Return (X, Y) of the center of cell containing provided text 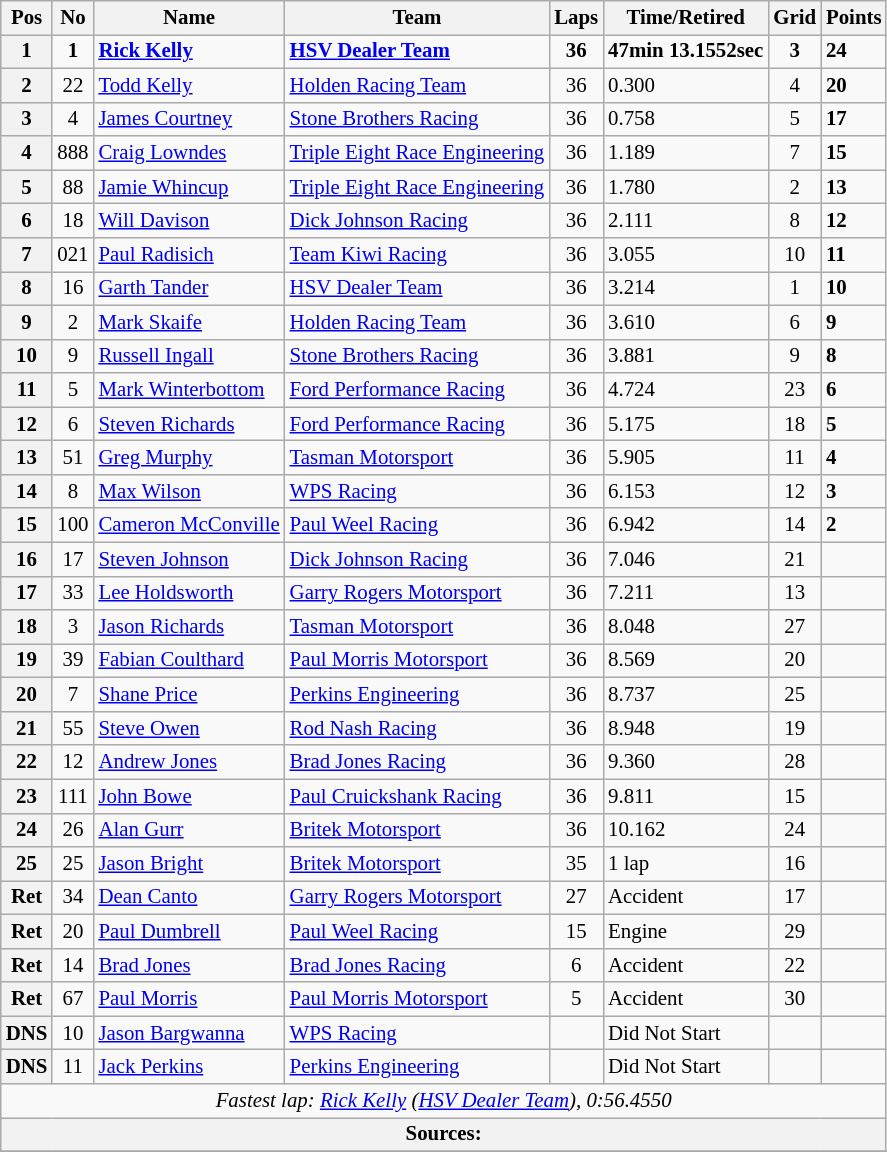
Paul Morris (188, 999)
5.175 (686, 424)
6.153 (686, 491)
Jason Bright (188, 864)
47min 13.1552sec (686, 51)
Team (418, 18)
Brad Jones (188, 965)
26 (72, 830)
Steven Richards (188, 424)
Jack Perkins (188, 1067)
7.211 (686, 593)
888 (72, 153)
Andrew Jones (188, 762)
Lee Holdsworth (188, 593)
34 (72, 898)
Jason Richards (188, 627)
Team Kiwi Racing (418, 255)
Engine (686, 931)
111 (72, 796)
8.948 (686, 728)
8.048 (686, 627)
8.737 (686, 695)
Jamie Whincup (188, 187)
0.758 (686, 119)
4.724 (686, 390)
3.214 (686, 288)
88 (72, 187)
10.162 (686, 830)
29 (794, 931)
67 (72, 999)
Greg Murphy (188, 458)
Pos (27, 18)
Mark Skaife (188, 322)
30 (794, 999)
35 (576, 864)
Grid (794, 18)
Dean Canto (188, 898)
021 (72, 255)
No (72, 18)
3.055 (686, 255)
55 (72, 728)
100 (72, 525)
Fabian Coulthard (188, 661)
5.905 (686, 458)
7.046 (686, 559)
1.189 (686, 153)
Mark Winterbottom (188, 390)
0.300 (686, 85)
Name (188, 18)
Steve Owen (188, 728)
Rod Nash Racing (418, 728)
9.811 (686, 796)
Alan Gurr (188, 830)
James Courtney (188, 119)
1 lap (686, 864)
Jason Bargwanna (188, 1033)
John Bowe (188, 796)
6.942 (686, 525)
28 (794, 762)
Russell Ingall (188, 356)
Steven Johnson (188, 559)
1.780 (686, 187)
Craig Lowndes (188, 153)
Will Davison (188, 221)
Sources: (444, 1135)
Paul Radisich (188, 255)
Paul Dumbrell (188, 931)
Max Wilson (188, 491)
Fastest lap: Rick Kelly (HSV Dealer Team), 0:56.4550 (444, 1101)
Garth Tander (188, 288)
3.881 (686, 356)
9.360 (686, 762)
51 (72, 458)
3.610 (686, 322)
2.111 (686, 221)
Laps (576, 18)
8.569 (686, 661)
Rick Kelly (188, 51)
Points (854, 18)
Cameron McConville (188, 525)
Todd Kelly (188, 85)
Paul Cruickshank Racing (418, 796)
33 (72, 593)
39 (72, 661)
Time/Retired (686, 18)
Shane Price (188, 695)
